Extract the (X, Y) coordinate from the center of the cell holding the provided text.  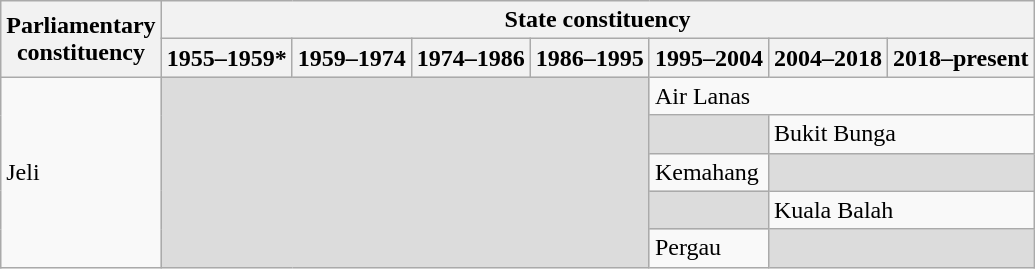
Kemahang (708, 172)
Air Lanas (842, 96)
1955–1959* (226, 58)
2018–present (960, 58)
1995–2004 (708, 58)
1959–1974 (352, 58)
Kuala Balah (901, 210)
Jeli (81, 172)
State constituency (598, 20)
Bukit Bunga (901, 134)
1974–1986 (470, 58)
1986–1995 (590, 58)
Pergau (708, 248)
Parliamentaryconstituency (81, 39)
2004–2018 (828, 58)
